Scan for the cell matching the given text and deliver its (x, y) coordinate at center. 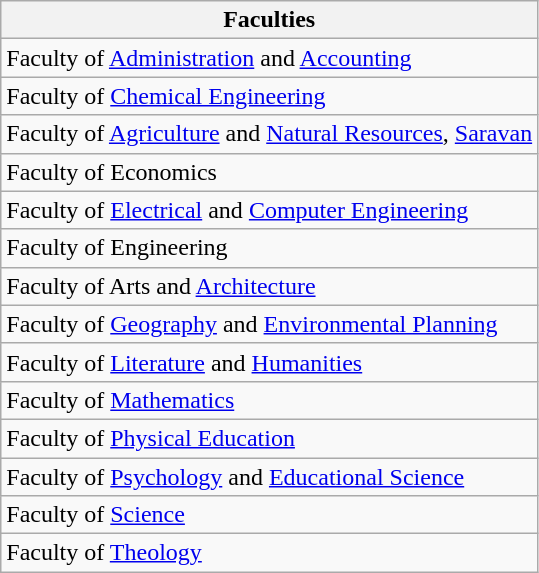
Faculty of Arts and Architecture (270, 286)
Faculty of Psychology and Educational Science (270, 477)
Faculty of Mathematics (270, 400)
Faculty of Agriculture and Natural Resources, Saravan (270, 134)
Faculties (270, 20)
Faculty of Literature and Humanities (270, 362)
Faculty of Physical Education (270, 438)
Faculty of Economics (270, 172)
Faculty of Engineering (270, 248)
Faculty of Electrical and Computer Engineering (270, 210)
Faculty of Administration and Accounting (270, 58)
Faculty of Chemical Engineering (270, 96)
Faculty of Geography and Environmental Planning (270, 324)
Faculty of Theology (270, 553)
Faculty of Science (270, 515)
